Detect which cell encompasses the target text, then output its [x, y] center coordinate. 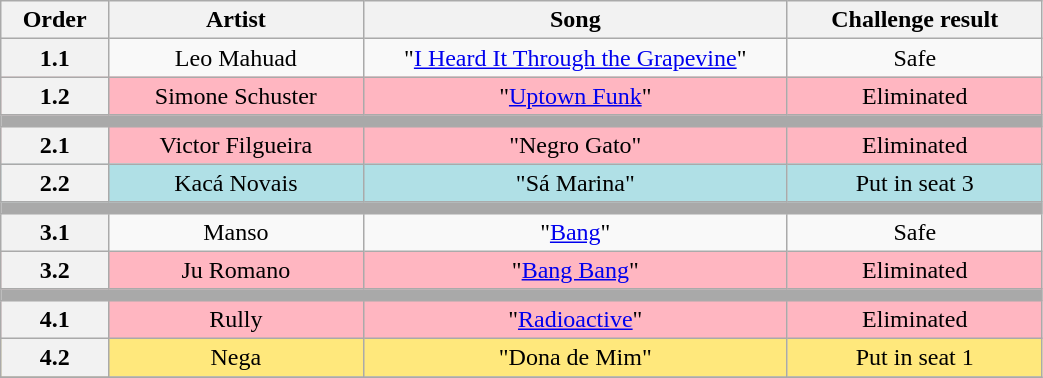
"Uptown Funk" [575, 96]
Song [575, 20]
Ju Romano [236, 270]
Simone Schuster [236, 96]
2.2 [55, 183]
"Negro Gato" [575, 145]
Victor Filgueira [236, 145]
"Sá Marina" [575, 183]
Artist [236, 20]
Rully [236, 319]
4.1 [55, 319]
"Radioactive" [575, 319]
"Dona de Mim" [575, 357]
2.1 [55, 145]
Put in seat 3 [914, 183]
3.2 [55, 270]
1.2 [55, 96]
Challenge result [914, 20]
Manso [236, 232]
Nega [236, 357]
3.1 [55, 232]
1.1 [55, 58]
Leo Mahuad [236, 58]
Order [55, 20]
"Bang" [575, 232]
4.2 [55, 357]
"I Heard It Through the Grapevine" [575, 58]
Kacá Novais [236, 183]
Put in seat 1 [914, 357]
"Bang Bang" [575, 270]
